For the text-containing cell, return its midpoint in (x, y) coordinate format. 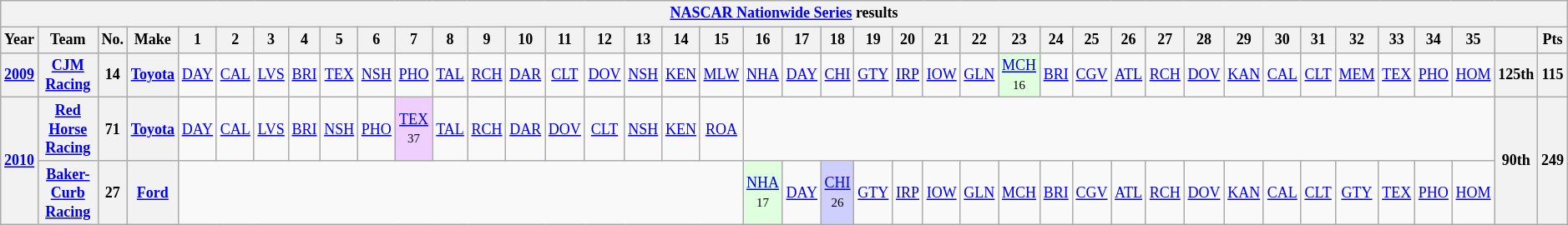
MCH16 (1019, 75)
18 (837, 40)
TEX37 (414, 129)
Year (20, 40)
MEM (1357, 75)
8 (450, 40)
19 (873, 40)
Red Horse Racing (68, 129)
31 (1318, 40)
33 (1397, 40)
32 (1357, 40)
6 (377, 40)
125th (1516, 75)
71 (112, 129)
17 (802, 40)
NHA (763, 75)
11 (565, 40)
20 (908, 40)
30 (1282, 40)
No. (112, 40)
29 (1244, 40)
249 (1553, 161)
90th (1516, 161)
2009 (20, 75)
4 (304, 40)
MCH (1019, 192)
Make (152, 40)
23 (1019, 40)
Team (68, 40)
35 (1473, 40)
24 (1055, 40)
ROA (721, 129)
115 (1553, 75)
NHA17 (763, 192)
10 (526, 40)
1 (197, 40)
Baker-Curb Racing (68, 192)
13 (643, 40)
16 (763, 40)
21 (942, 40)
5 (339, 40)
Ford (152, 192)
2010 (20, 161)
Pts (1553, 40)
9 (487, 40)
CHI26 (837, 192)
CJM Racing (68, 75)
NASCAR Nationwide Series results (784, 13)
2 (235, 40)
28 (1204, 40)
MLW (721, 75)
CHI (837, 75)
3 (271, 40)
15 (721, 40)
25 (1092, 40)
22 (979, 40)
26 (1129, 40)
7 (414, 40)
12 (604, 40)
34 (1434, 40)
